Output the [X, Y] coordinate of the center of the cell containing the given text.  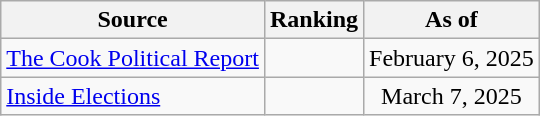
Inside Elections [133, 96]
As of [452, 20]
March 7, 2025 [452, 96]
Source [133, 20]
February 6, 2025 [452, 58]
The Cook Political Report [133, 58]
Ranking [314, 20]
